Return the (X, Y) coordinate for the center point of the cell that contains the specified text.  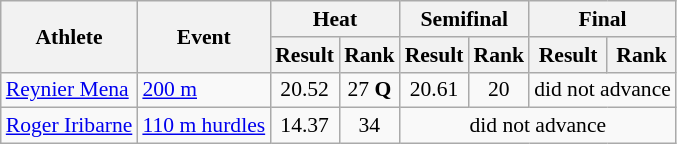
Semifinal (464, 19)
110 m hurdles (204, 126)
20.61 (434, 90)
27 Q (370, 90)
Heat (334, 19)
34 (370, 126)
Event (204, 36)
14.37 (304, 126)
Roger Iribarne (70, 126)
Athlete (70, 36)
20.52 (304, 90)
20 (500, 90)
Final (602, 19)
200 m (204, 90)
Reynier Mena (70, 90)
